Output the (X, Y) coordinate of the center of the cell containing the given text.  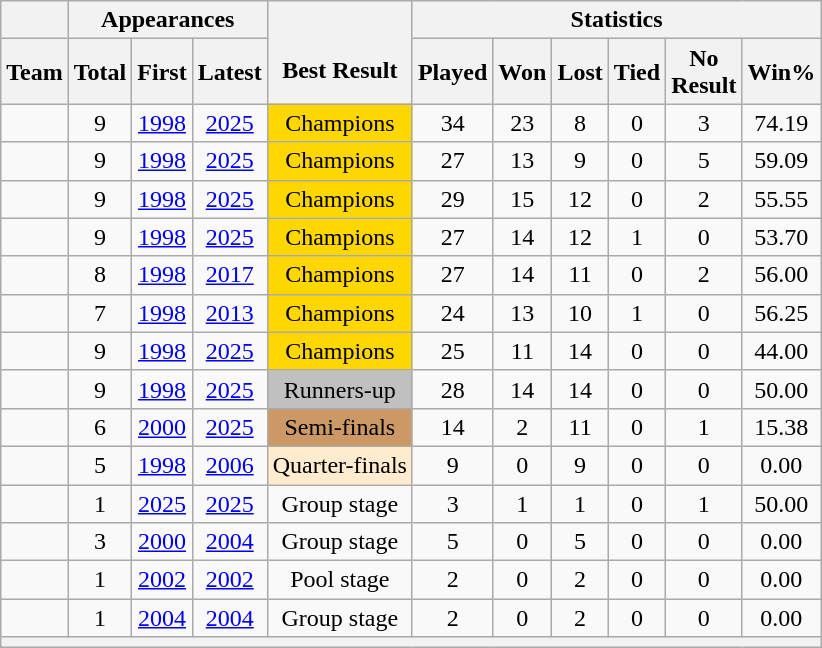
74.19 (782, 123)
Team (35, 72)
44.00 (782, 351)
23 (522, 123)
Pool stage (340, 580)
55.55 (782, 199)
Quarter-finals (340, 465)
Semi-finals (340, 427)
24 (452, 313)
25 (452, 351)
NoResult (704, 72)
10 (580, 313)
56.25 (782, 313)
6 (100, 427)
Latest (230, 72)
2006 (230, 465)
First (162, 72)
Win% (782, 72)
53.70 (782, 237)
Won (522, 72)
15 (522, 199)
Runners-up (340, 389)
2013 (230, 313)
Appearances (168, 20)
Played (452, 72)
Best Result (340, 72)
Tied (636, 72)
7 (100, 313)
Total (100, 72)
56.00 (782, 275)
Lost (580, 72)
29 (452, 199)
59.09 (782, 161)
28 (452, 389)
15.38 (782, 427)
2017 (230, 275)
Statistics (616, 20)
34 (452, 123)
